From the cell containing the given text, extract its center point as [X, Y] coordinate. 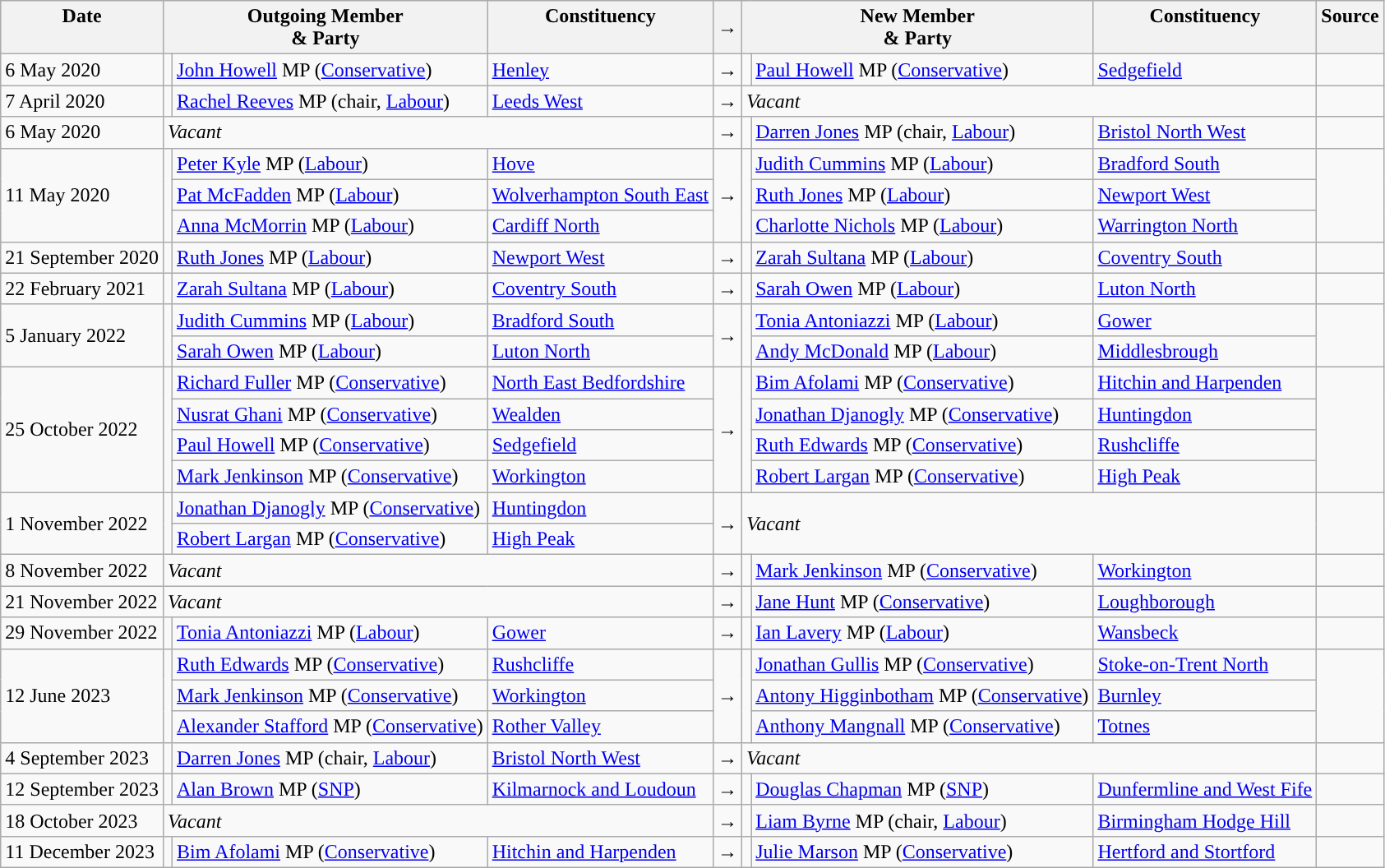
18 October 2023 [82, 820]
Liam Byrne MP (chair, Labour) [922, 820]
Birmingham Hodge Hill [1205, 820]
7 April 2020 [82, 101]
Rachel Reeves MP (chair, Labour) [330, 101]
Douglas Chapman MP (SNP) [922, 789]
Henley [600, 70]
Pat McFadden MP (Labour) [330, 195]
Hertford and Stortford [1205, 852]
Charlotte Nichols MP (Labour) [922, 226]
Wolverhampton South East [600, 195]
Leeds West [600, 101]
Dunfermline and West Fife [1205, 789]
Warrington North [1205, 226]
Date [82, 28]
Burnley [1205, 695]
5 January 2022 [82, 335]
25 October 2022 [82, 429]
11 December 2023 [82, 852]
North East Bedfordshire [600, 382]
12 September 2023 [82, 789]
Cardiff North [600, 226]
Kilmarnock and Loudoun [600, 789]
Loughborough [1205, 602]
Ian Lavery MP (Labour) [922, 633]
Antony Higginbotham MP (Conservative) [922, 695]
Jane Hunt MP (Conservative) [922, 602]
Anthony Mangnall MP (Conservative) [922, 727]
Outgoing Member& Party [325, 28]
Wansbeck [1205, 633]
Middlesbrough [1205, 351]
29 November 2022 [82, 633]
Anna McMorrin MP (Labour) [330, 226]
Stoke-on-Trent North [1205, 664]
John Howell MP (Conservative) [330, 70]
Andy McDonald MP (Labour) [922, 351]
Julie Marson MP (Conservative) [922, 852]
Jonathan Gullis MP (Conservative) [922, 664]
4 September 2023 [82, 758]
Peter Kyle MP (Labour) [330, 164]
12 June 2023 [82, 695]
Wealden [600, 413]
Source [1350, 28]
Richard Fuller MP (Conservative) [330, 382]
22 February 2021 [82, 289]
New Member& Party [917, 28]
1 November 2022 [82, 524]
Hove [600, 164]
21 September 2020 [82, 257]
Alan Brown MP (SNP) [330, 789]
Alexander Stafford MP (Conservative) [330, 727]
Rother Valley [600, 727]
8 November 2022 [82, 570]
Nusrat Ghani MP (Conservative) [330, 413]
Totnes [1205, 727]
21 November 2022 [82, 602]
11 May 2020 [82, 195]
